Search for the cell housing the specified text and yield its (x, y) center coordinate. 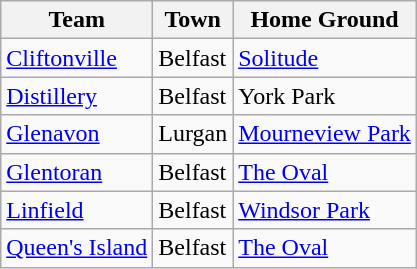
York Park (325, 96)
Linfield (77, 210)
Cliftonville (77, 58)
Home Ground (325, 20)
Glentoran (77, 172)
Glenavon (77, 134)
Mourneview Park (325, 134)
Town (193, 20)
Team (77, 20)
Distillery (77, 96)
Lurgan (193, 134)
Solitude (325, 58)
Queen's Island (77, 248)
Windsor Park (325, 210)
